Identify which cell holds the provided text, then report its [x, y] central coordinate. 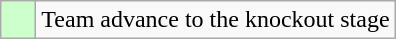
Team advance to the knockout stage [216, 20]
